Return the (x, y) coordinate for the center point of the cell that contains the specified text.  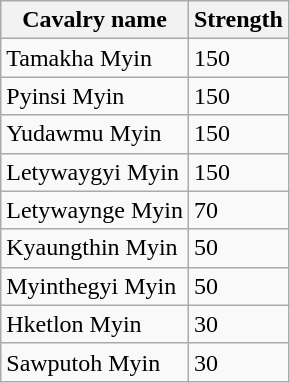
Hketlon Myin (95, 324)
70 (238, 210)
Kyaungthin Myin (95, 248)
Letywaynge Myin (95, 210)
Sawputoh Myin (95, 362)
Tamakha Myin (95, 58)
Cavalry name (95, 20)
Strength (238, 20)
Myinthegyi Myin (95, 286)
Yudawmu Myin (95, 134)
Pyinsi Myin (95, 96)
Letywaygyi Myin (95, 172)
